Identify which cell holds the provided text, then report its (X, Y) central coordinate. 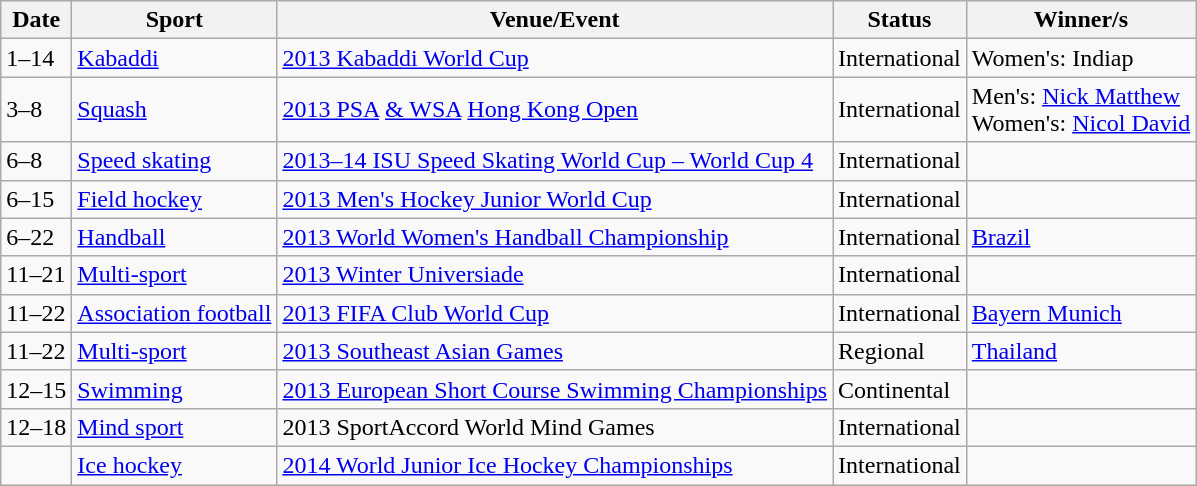
3–8 (36, 110)
Regional (900, 351)
Women's: Indiap (1080, 58)
Association football (174, 313)
2013 PSA & WSA Hong Kong Open (555, 110)
2013 World Women's Handball Championship (555, 237)
Swimming (174, 389)
2013 SportAccord World Mind Games (555, 427)
2013 Southeast Asian Games (555, 351)
Date (36, 20)
11–21 (36, 275)
Mind sport (174, 427)
Winner/s (1080, 20)
Squash (174, 110)
2013 Winter Universiade (555, 275)
6–22 (36, 237)
Bayern Munich (1080, 313)
Status (900, 20)
2013 Men's Hockey Junior World Cup (555, 199)
2013 Kabaddi World Cup (555, 58)
Brazil (1080, 237)
1–14 (36, 58)
Kabaddi (174, 58)
2014 World Junior Ice Hockey Championships (555, 465)
6–8 (36, 161)
Continental (900, 389)
Speed skating (174, 161)
Sport (174, 20)
Thailand (1080, 351)
Men's: Nick MatthewWomen's: Nicol David (1080, 110)
2013 FIFA Club World Cup (555, 313)
Field hockey (174, 199)
12–15 (36, 389)
2013 European Short Course Swimming Championships (555, 389)
12–18 (36, 427)
Handball (174, 237)
Venue/Event (555, 20)
Ice hockey (174, 465)
6–15 (36, 199)
2013–14 ISU Speed Skating World Cup – World Cup 4 (555, 161)
